Determine the [X, Y] coordinate at the center of the cell enclosing the given text.  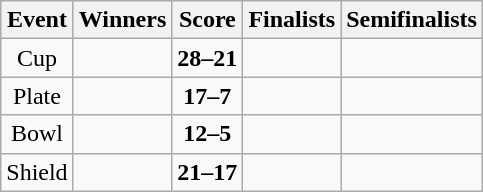
Winners [122, 20]
Event [37, 20]
28–21 [208, 58]
Bowl [37, 134]
Plate [37, 96]
Cup [37, 58]
12–5 [208, 134]
Finalists [292, 20]
Semifinalists [412, 20]
Shield [37, 172]
17–7 [208, 96]
21–17 [208, 172]
Score [208, 20]
